For the text-containing cell, return its midpoint in (x, y) coordinate format. 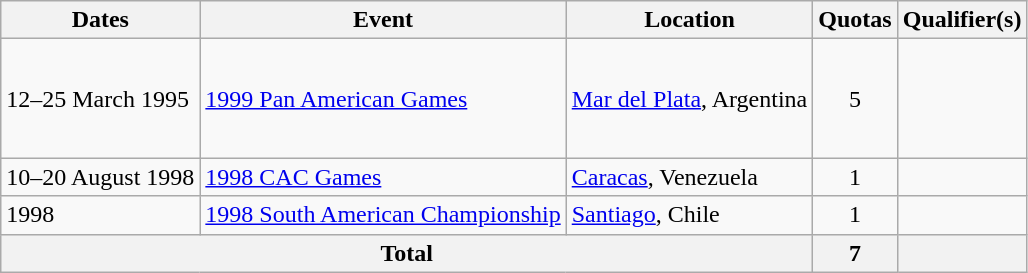
1998 (100, 215)
1998 CAC Games (383, 177)
Event (383, 20)
10–20 August 1998 (100, 177)
Caracas, Venezuela (690, 177)
Mar del Plata, Argentina (690, 98)
Qualifier(s) (962, 20)
Dates (100, 20)
Location (690, 20)
7 (855, 253)
Total (407, 253)
1999 Pan American Games (383, 98)
5 (855, 98)
Santiago, Chile (690, 215)
Quotas (855, 20)
1998 South American Championship (383, 215)
12–25 March 1995 (100, 98)
